Detect which cell encompasses the target text, then output its [X, Y] center coordinate. 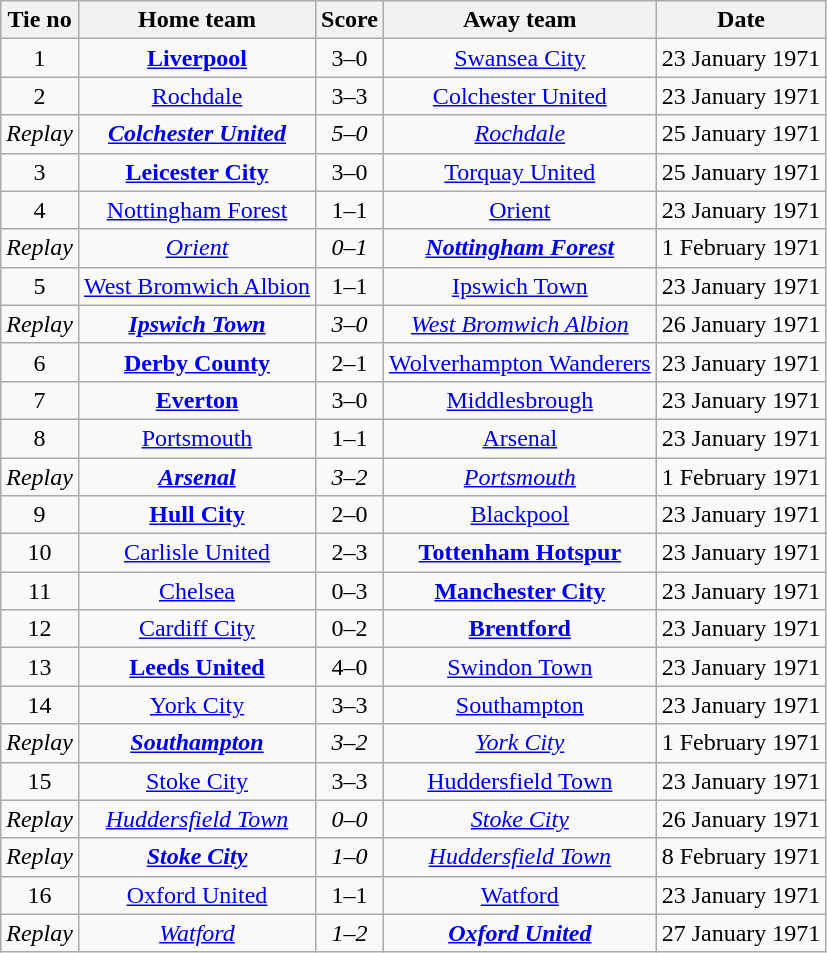
Carlisle United [196, 553]
Hull City [196, 515]
Tie no [40, 20]
3 [40, 172]
10 [40, 553]
8 [40, 438]
4–0 [350, 667]
8 February 1971 [741, 857]
Swindon Town [520, 667]
11 [40, 591]
Swansea City [520, 58]
Everton [196, 400]
5 [40, 286]
5–0 [350, 134]
9 [40, 515]
Liverpool [196, 58]
Manchester City [520, 591]
27 January 1971 [741, 933]
Cardiff City [196, 629]
Wolverhampton Wanderers [520, 362]
16 [40, 895]
Torquay United [520, 172]
Derby County [196, 362]
0–2 [350, 629]
Home team [196, 20]
12 [40, 629]
6 [40, 362]
Tottenham Hotspur [520, 553]
Middlesbrough [520, 400]
Leeds United [196, 667]
0–1 [350, 248]
2–3 [350, 553]
4 [40, 210]
1–2 [350, 933]
0–0 [350, 819]
14 [40, 705]
2–0 [350, 515]
Score [350, 20]
15 [40, 781]
2–1 [350, 362]
1–0 [350, 857]
Blackpool [520, 515]
0–3 [350, 591]
13 [40, 667]
7 [40, 400]
2 [40, 96]
Date [741, 20]
Away team [520, 20]
Brentford [520, 629]
Leicester City [196, 172]
Chelsea [196, 591]
1 [40, 58]
